Return the [x, y] coordinate for the center point of the cell that contains the specified text.  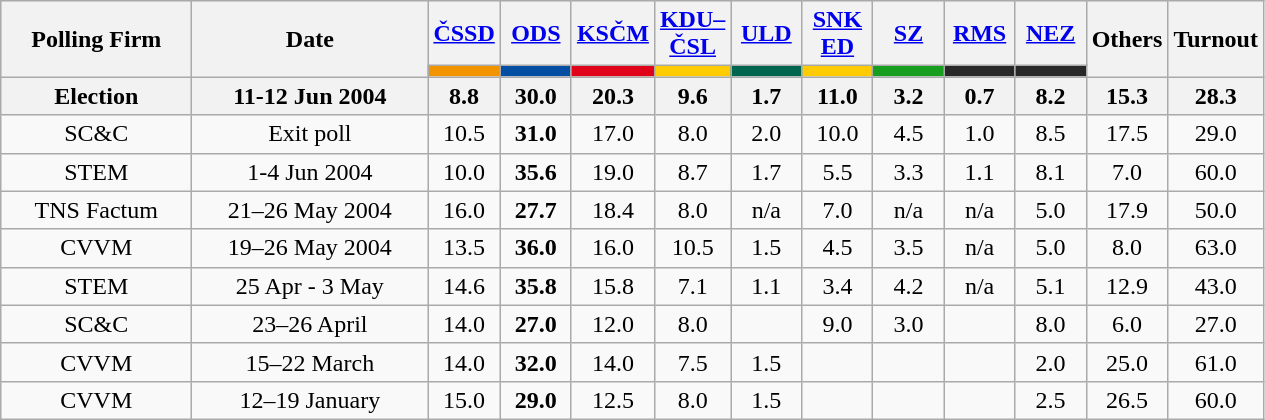
19.0 [612, 172]
5.1 [1050, 286]
25.0 [1127, 362]
20.3 [612, 96]
KDU–ČSL [692, 34]
31.0 [536, 134]
7.1 [692, 286]
Date [310, 39]
12.0 [612, 324]
12.9 [1127, 286]
8.1 [1050, 172]
3.2 [908, 96]
Polling Firm [96, 39]
0.7 [980, 96]
Turnout [1216, 39]
17.9 [1127, 210]
50.0 [1216, 210]
15.8 [612, 286]
61.0 [1216, 362]
14.6 [464, 286]
1.0 [980, 134]
15–22 March [310, 362]
26.5 [1127, 400]
12.5 [612, 400]
32.0 [536, 362]
35.8 [536, 286]
8.5 [1050, 134]
ČSSD [464, 34]
6.0 [1127, 324]
11-12 Jun 2004 [310, 96]
3.5 [908, 248]
30.0 [536, 96]
11.0 [838, 96]
ODS [536, 34]
15.3 [1127, 96]
27.7 [536, 210]
RMS [980, 34]
Election [96, 96]
8.7 [692, 172]
18.4 [612, 210]
8.2 [1050, 96]
TNS Factum [96, 210]
5.5 [838, 172]
36.0 [536, 248]
9.0 [838, 324]
25 Apr - 3 May [310, 286]
13.5 [464, 248]
15.0 [464, 400]
3.4 [838, 286]
3.3 [908, 172]
SZ [908, 34]
35.6 [536, 172]
9.6 [692, 96]
17.5 [1127, 134]
NEZ [1050, 34]
3.0 [908, 324]
1-4 Jun 2004 [310, 172]
ULD [766, 34]
SNK ED [838, 34]
23–26 April [310, 324]
4.2 [908, 286]
KSČM [612, 34]
19–26 May 2004 [310, 248]
Exit poll [310, 134]
43.0 [1216, 286]
8.8 [464, 96]
7.5 [692, 362]
Others [1127, 39]
2.5 [1050, 400]
21–26 May 2004 [310, 210]
28.3 [1216, 96]
17.0 [612, 134]
63.0 [1216, 248]
12–19 January [310, 400]
